Provide the [x, y] coordinate of the cell's center where the given text is located.  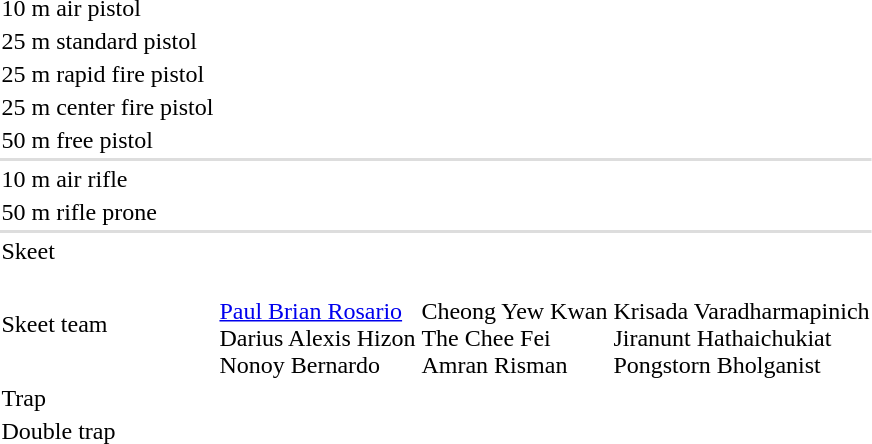
50 m rifle prone [108, 212]
Cheong Yew Kwan The Chee Fei Amran Risman [514, 324]
Krisada Varadharmapinich Jiranunt Hathaichukiat Pongstorn Bholganist [742, 324]
25 m rapid fire pistol [108, 74]
25 m center fire pistol [108, 107]
Skeet team [108, 324]
Paul Brian Rosario Darius Alexis Hizon Nonoy Bernardo [318, 324]
Skeet [108, 251]
25 m standard pistol [108, 41]
Trap [108, 398]
10 m air rifle [108, 179]
50 m free pistol [108, 140]
